Output the [X, Y] coordinate of the center of the cell containing the given text.  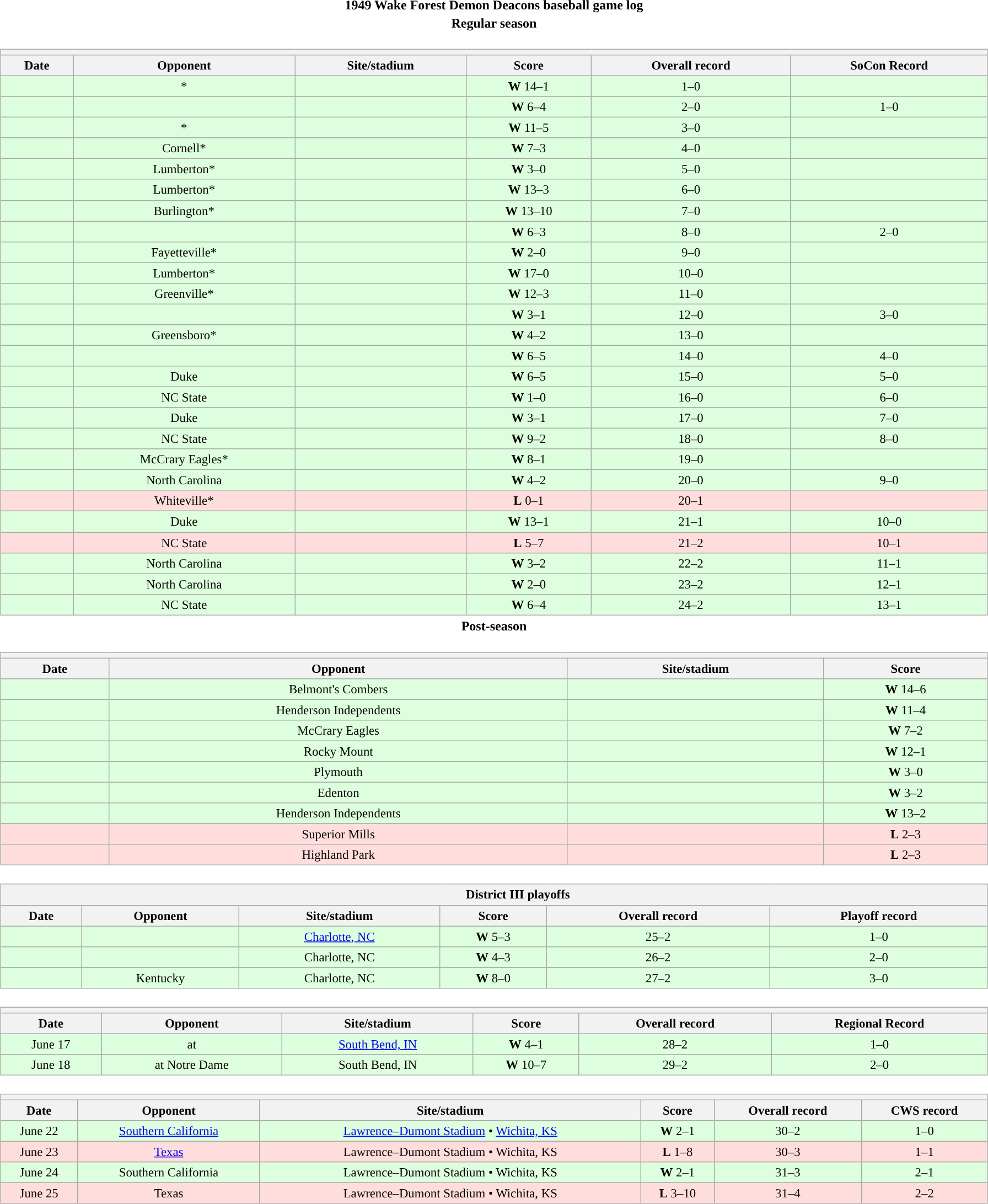
30–3 [788, 1152]
18–0 [691, 439]
June 22 [39, 1131]
Plymouth [339, 772]
21–1 [691, 522]
Fayetteville* [184, 252]
29–2 [675, 1065]
20–1 [691, 501]
1–1 [924, 1152]
26–2 [658, 957]
15–0 [691, 377]
W 17–0 [529, 273]
16–0 [691, 397]
10–1 [889, 542]
W 13–2 [906, 814]
L 1–8 [678, 1152]
21–2 [691, 542]
W 1–0 [529, 397]
W 9–2 [529, 439]
W 4–3 [493, 957]
McCrary Eagles [339, 731]
W 13–3 [529, 190]
W 7–2 [906, 731]
19–0 [691, 459]
Whiteville* [184, 501]
28–2 [675, 1044]
L 0–1 [529, 501]
at [192, 1044]
L 5–7 [529, 542]
Highland Park [339, 855]
12–1 [889, 584]
27–2 [658, 978]
W 8–1 [529, 459]
Regional Record [880, 1023]
W 8–0 [493, 978]
W 4–1 [526, 1044]
11–1 [889, 563]
Cornell* [184, 148]
Kentucky [161, 978]
District III playoffs [494, 895]
Greensboro* [184, 335]
L 3–10 [678, 1194]
31–4 [788, 1194]
June 17 [51, 1044]
12–0 [691, 314]
Greenville* [184, 293]
13–1 [889, 604]
McCrary Eagles* [184, 459]
June 24 [39, 1173]
Superior Mills [339, 834]
W 6–3 [529, 232]
W 7–3 [529, 148]
June 23 [39, 1152]
W 11–4 [906, 710]
13–0 [691, 335]
Belmont's Combers [339, 689]
14–0 [691, 356]
Burlington* [184, 211]
W 12–1 [906, 751]
30–2 [788, 1131]
20–0 [691, 480]
11–0 [691, 293]
W 5–3 [493, 937]
W 14–1 [529, 86]
W 14–6 [906, 689]
W 10–7 [526, 1065]
Playoff record [879, 916]
23–2 [691, 584]
2–1 [924, 1173]
W 13–10 [529, 211]
2–2 [924, 1194]
SoCon Record [889, 66]
June 25 [39, 1194]
June 18 [51, 1065]
CWS record [924, 1110]
24–2 [691, 604]
W 12–3 [529, 293]
Rocky Mount [339, 751]
Edenton [339, 793]
17–0 [691, 418]
25–2 [658, 937]
at Notre Dame [192, 1065]
W 11–5 [529, 128]
22–2 [691, 563]
W 13–1 [529, 522]
31–3 [788, 1173]
